Search for the cell housing the specified text and yield its (X, Y) center coordinate. 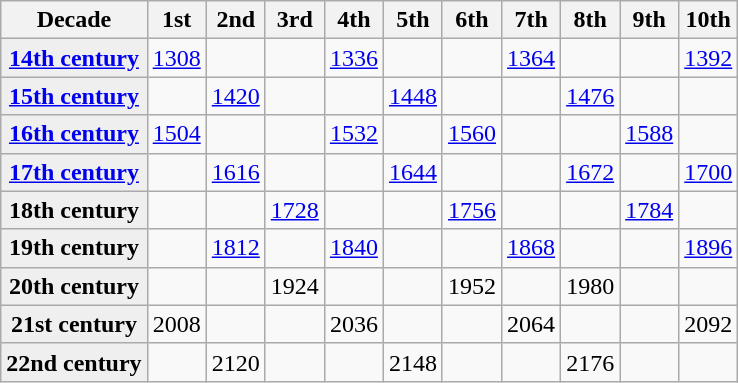
1392 (708, 58)
20th century (74, 286)
1616 (236, 172)
1476 (590, 96)
14th century (74, 58)
9th (650, 20)
1448 (412, 96)
2176 (590, 362)
2nd (236, 20)
1980 (590, 286)
22nd century (74, 362)
2008 (176, 324)
4th (354, 20)
2092 (708, 324)
1728 (294, 210)
18th century (74, 210)
1308 (176, 58)
6th (472, 20)
1896 (708, 248)
1672 (590, 172)
5th (412, 20)
1588 (650, 134)
1840 (354, 248)
2148 (412, 362)
7th (532, 20)
1336 (354, 58)
21st century (74, 324)
8th (590, 20)
1700 (708, 172)
1364 (532, 58)
1756 (472, 210)
15th century (74, 96)
16th century (74, 134)
1952 (472, 286)
Decade (74, 20)
1504 (176, 134)
19th century (74, 248)
1420 (236, 96)
1924 (294, 286)
10th (708, 20)
1560 (472, 134)
1812 (236, 248)
1st (176, 20)
2120 (236, 362)
1784 (650, 210)
1644 (412, 172)
1868 (532, 248)
1532 (354, 134)
2064 (532, 324)
17th century (74, 172)
2036 (354, 324)
3rd (294, 20)
